Pinpoint the cell where the given text exists, returning its [X, Y] midpoint coordinate. 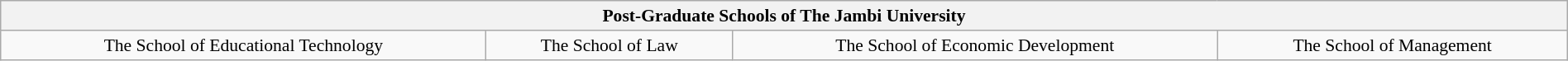
The School of Educational Technology [243, 45]
Post-Graduate Schools of The Jambi University [784, 16]
The School of Economic Development [975, 45]
The School of Law [610, 45]
The School of Management [1393, 45]
